Determine the (x, y) coordinate at the center of the cell enclosing the given text.  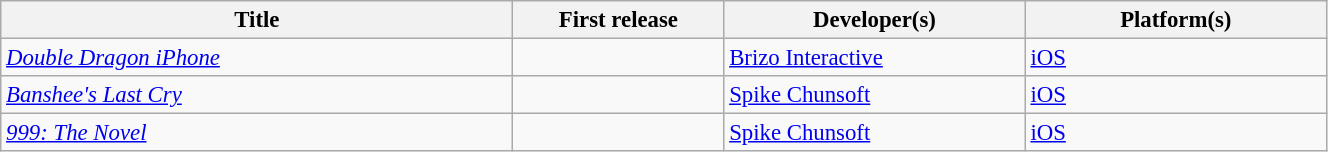
First release (618, 20)
Brizo Interactive (874, 58)
Developer(s) (874, 20)
Banshee's Last Cry (257, 95)
Double Dragon iPhone (257, 58)
999: The Novel (257, 133)
Platform(s) (1176, 20)
Title (257, 20)
